Output the (X, Y) coordinate of the center of the cell containing the given text.  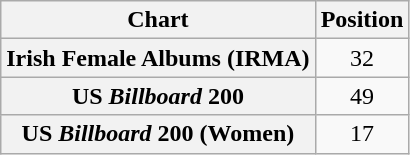
US Billboard 200 (Women) (158, 134)
Position (362, 20)
Chart (158, 20)
32 (362, 58)
17 (362, 134)
Irish Female Albums (IRMA) (158, 58)
US Billboard 200 (158, 96)
49 (362, 96)
